Find where the given text appears and provide that cell's center as (x, y) coordinate. 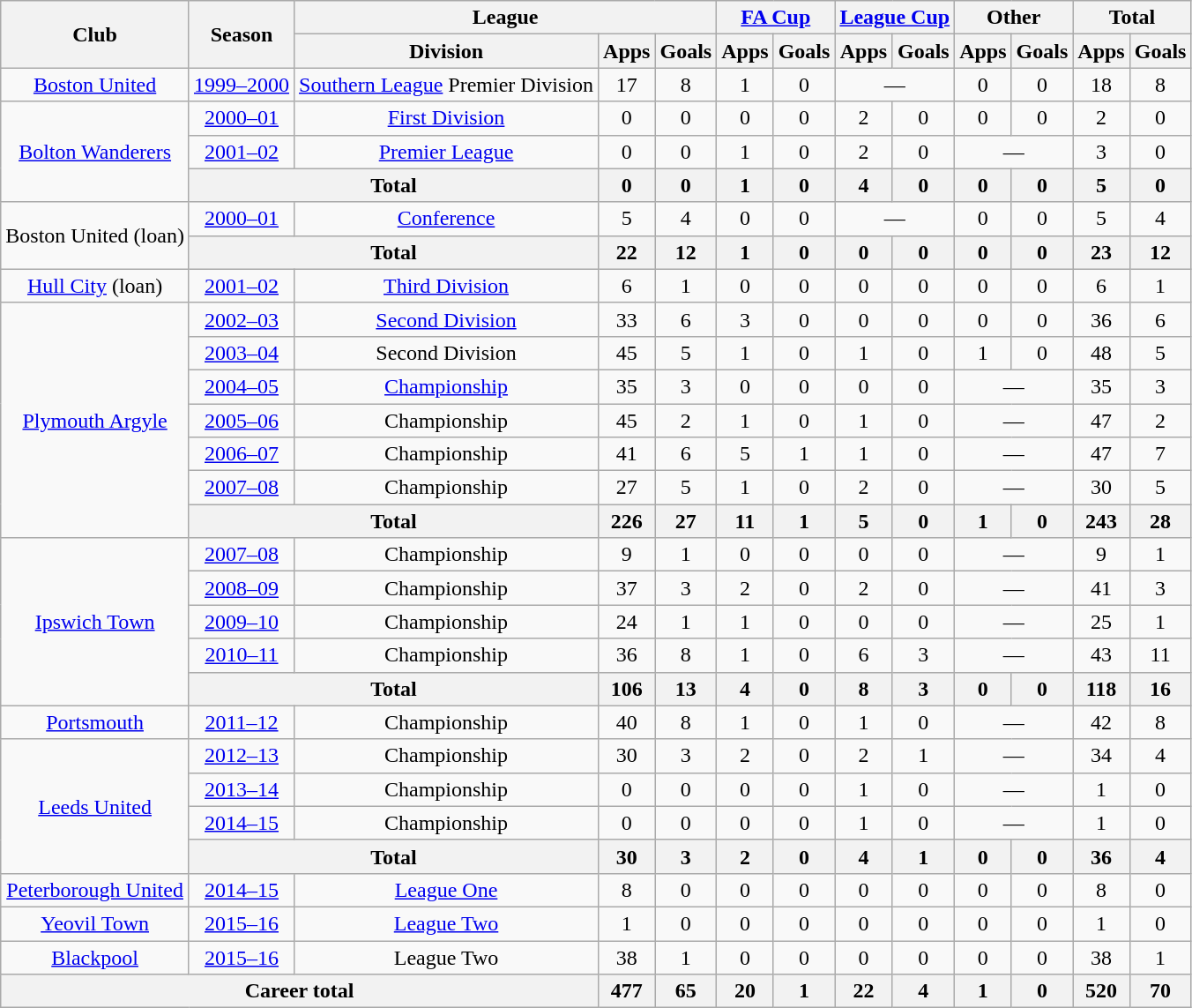
Blackpool (95, 957)
1999–2000 (242, 85)
Season (242, 34)
243 (1101, 521)
118 (1101, 689)
First Division (446, 118)
Division (446, 51)
226 (627, 521)
2008–09 (242, 588)
40 (627, 722)
18 (1101, 85)
7 (1160, 454)
2002–03 (242, 319)
70 (1160, 991)
2012–13 (242, 756)
Career total (300, 991)
37 (627, 588)
Boston United (loan) (95, 235)
2013–14 (242, 789)
42 (1101, 722)
Leeds United (95, 806)
League (506, 18)
FA Cup (776, 18)
23 (1101, 252)
20 (745, 991)
43 (1101, 655)
Conference (446, 219)
2006–07 (242, 454)
24 (627, 622)
520 (1101, 991)
17 (627, 85)
Hull City (loan) (95, 286)
48 (1101, 353)
34 (1101, 756)
2009–10 (242, 622)
Other (1014, 18)
106 (627, 689)
2004–05 (242, 386)
League Cup (895, 18)
65 (686, 991)
2003–04 (242, 353)
Club (95, 34)
Plymouth Argyle (95, 420)
Portsmouth (95, 722)
Boston United (95, 85)
Yeovil Town (95, 923)
2011–12 (242, 722)
33 (627, 319)
Third Division (446, 286)
Premier League (446, 152)
2010–11 (242, 655)
Bolton Wanderers (95, 152)
Peterborough United (95, 890)
League One (446, 890)
28 (1160, 521)
13 (686, 689)
16 (1160, 689)
Ipswich Town (95, 622)
25 (1101, 622)
2005–06 (242, 421)
477 (627, 991)
Southern League Premier Division (446, 85)
